From the cell containing the given text, extract its center point as [X, Y] coordinate. 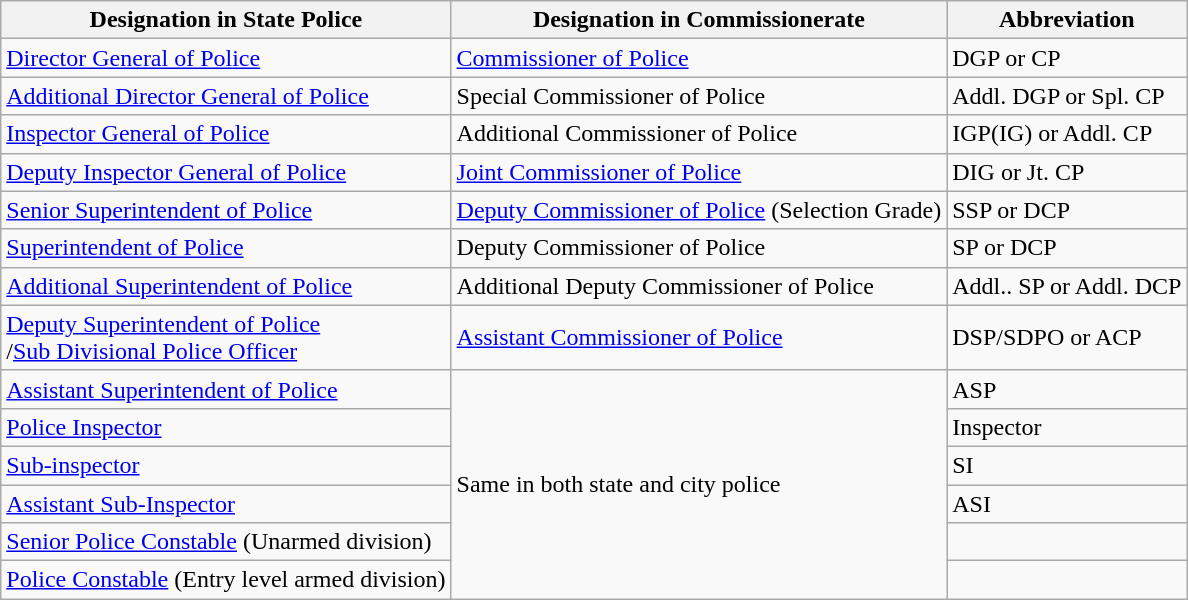
Addl. DGP or Spl. CP [1067, 96]
Inspector [1067, 427]
Assistant Commissioner of Police [699, 338]
ASI [1067, 503]
Additional Commissioner of Police [699, 134]
Superintendent of Police [226, 248]
Additional Deputy Commissioner of Police [699, 286]
Director General of Police [226, 58]
Police Constable (Entry level armed division) [226, 580]
Police Inspector [226, 427]
Same in both state and city police [699, 484]
SSP or DCP [1067, 210]
Deputy Commissioner of Police [699, 248]
Deputy Inspector General of Police [226, 172]
Addl.. SP or Addl. DCP [1067, 286]
DGP or CP [1067, 58]
Assistant Sub-Inspector [226, 503]
Inspector General of Police [226, 134]
Designation in Commissionerate [699, 20]
Designation in State Police [226, 20]
Commissioner of Police [699, 58]
Additional Director General of Police [226, 96]
Sub-inspector [226, 465]
Deputy Commissioner of Police (Selection Grade) [699, 210]
Abbreviation [1067, 20]
IGP(IG) or Addl. CP [1067, 134]
Senior Police Constable (Unarmed division) [226, 542]
Additional Superintendent of Police [226, 286]
ASP [1067, 389]
Assistant Superintendent of Police [226, 389]
SP or DCP [1067, 248]
DSP/SDPO or ACP [1067, 338]
DIG or Jt. CP [1067, 172]
Senior Superintendent of Police [226, 210]
Special Commissioner of Police [699, 96]
Deputy Superintendent of Police/Sub Divisional Police Officer [226, 338]
SI [1067, 465]
Joint Commissioner of Police [699, 172]
